From the cell containing the given text, extract its center point as [x, y] coordinate. 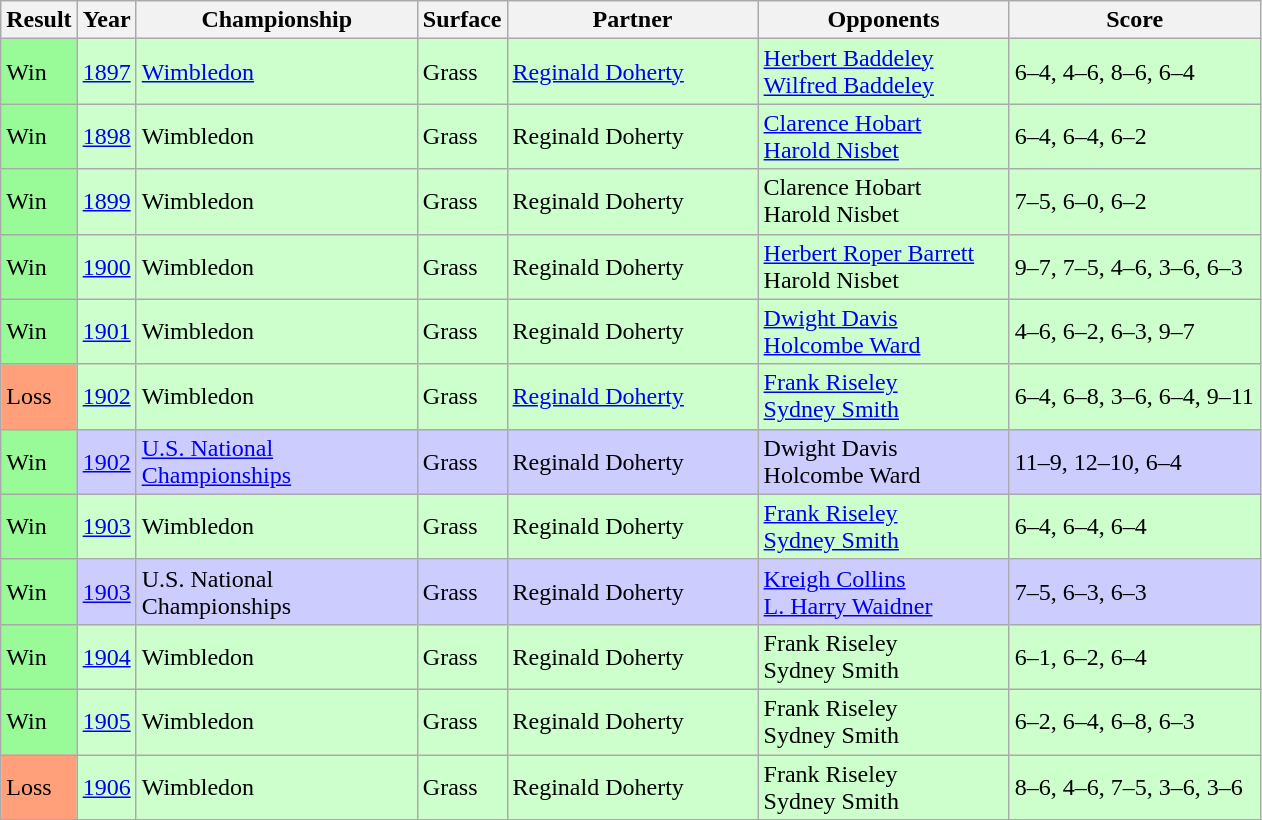
4–6, 6–2, 6–3, 9–7 [1134, 332]
Partner [632, 20]
Kreigh Collins L. Harry Waidner [884, 592]
Opponents [884, 20]
1901 [106, 332]
6–1, 6–2, 6–4 [1134, 656]
Result [39, 20]
1900 [106, 266]
9–7, 7–5, 4–6, 3–6, 6–3 [1134, 266]
Herbert Roper Barrett Harold Nisbet [884, 266]
1898 [106, 136]
1906 [106, 786]
7–5, 6–0, 6–2 [1134, 202]
Surface [462, 20]
1905 [106, 722]
1899 [106, 202]
11–9, 12–10, 6–4 [1134, 462]
6–2, 6–4, 6–8, 6–3 [1134, 722]
Score [1134, 20]
6–4, 6–8, 3–6, 6–4, 9–11 [1134, 396]
7–5, 6–3, 6–3 [1134, 592]
1897 [106, 72]
1904 [106, 656]
Herbert Baddeley Wilfred Baddeley [884, 72]
Championship [276, 20]
6–4, 6–4, 6–4 [1134, 526]
Year [106, 20]
6–4, 6–4, 6–2 [1134, 136]
8–6, 4–6, 7–5, 3–6, 3–6 [1134, 786]
6–4, 4–6, 8–6, 6–4 [1134, 72]
